Identify which cell holds the provided text, then report its [X, Y] central coordinate. 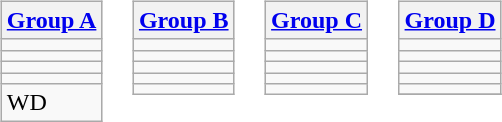
Group D [450, 20]
WD [52, 103]
Group B [184, 20]
Group A [52, 20]
Group C [317, 20]
